From the cell containing the given text, extract its center point as (x, y) coordinate. 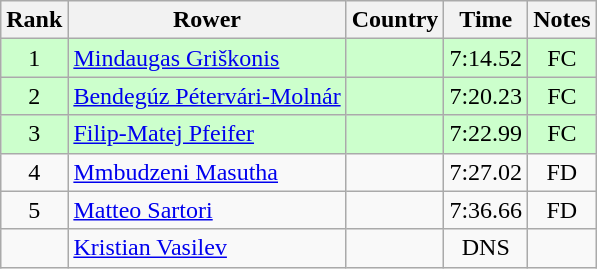
5 (34, 210)
Bendegúz Pétervári-Molnár (207, 96)
Matteo Sartori (207, 210)
7:14.52 (486, 58)
7:20.23 (486, 96)
DNS (486, 248)
1 (34, 58)
Kristian Vasilev (207, 248)
Notes (562, 20)
Rank (34, 20)
2 (34, 96)
Time (486, 20)
Country (395, 20)
7:36.66 (486, 210)
3 (34, 134)
Mmbudzeni Masutha (207, 172)
Rower (207, 20)
Filip-Matej Pfeifer (207, 134)
Mindaugas Griškonis (207, 58)
4 (34, 172)
7:27.02 (486, 172)
7:22.99 (486, 134)
